Determine the [x, y] coordinate at the center of the cell enclosing the given text.  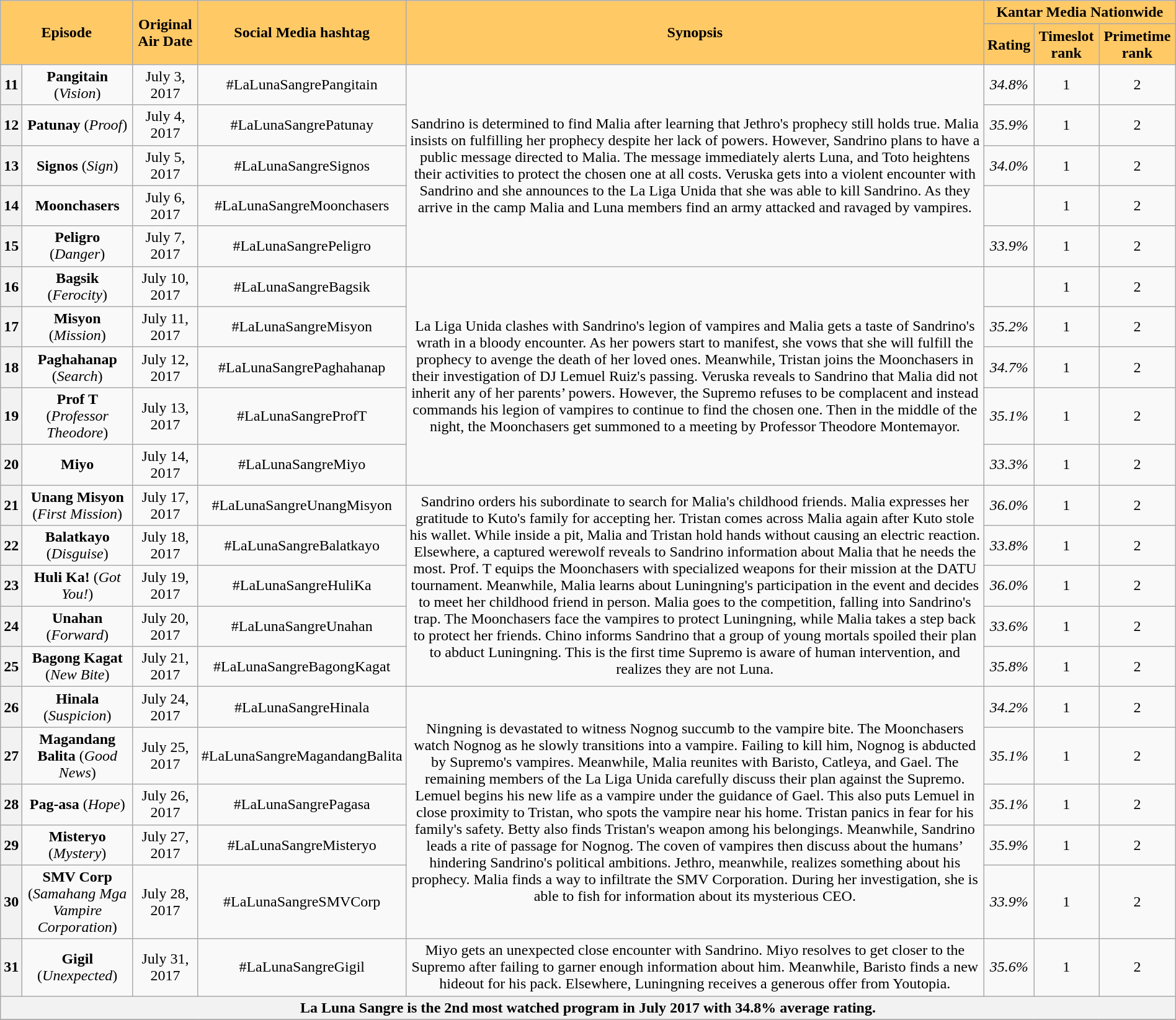
31 [11, 967]
#LaLunaSangrePaghahanap [301, 367]
SMV Corp (Samahang Mga Vampire Corporation) [78, 902]
Kantar Media Nationwide [1079, 12]
Hinala (Suspicion) [78, 707]
13 [11, 165]
Original Air Date [166, 32]
July 5, 2017 [166, 165]
34.0% [1009, 165]
#LaLunaSangrePangitain [301, 84]
Pag-asa (Hope) [78, 804]
July 12, 2017 [166, 367]
#LaLunaSangreGigil [301, 967]
20 [11, 464]
27 [11, 756]
#LaLunaSangreMoonchasers [301, 206]
Signos (Sign) [78, 165]
#LaLunaSangreUnahan [301, 627]
29 [11, 845]
17 [11, 326]
33.6% [1009, 627]
34.8% [1009, 84]
July 27, 2017 [166, 845]
Patunay (Proof) [78, 125]
Magandang Balita (Good News) [78, 756]
Timeslot rank [1067, 45]
Balatkayo (Disguise) [78, 546]
21 [11, 505]
Rating [1009, 45]
33.3% [1009, 464]
#LaLunaSangrePeligro [301, 246]
26 [11, 707]
#LaLunaSangreMisyon [301, 326]
12 [11, 125]
Gigil (Unexpected) [78, 967]
July 31, 2017 [166, 967]
14 [11, 206]
11 [11, 84]
Miyo [78, 464]
#LaLunaSangrePatunay [301, 125]
19 [11, 416]
#LaLunaSangreMagandangBalita [301, 756]
Peligro (Danger) [78, 246]
Moonchasers [78, 206]
Paghahanap (Search) [78, 367]
34.2% [1009, 707]
July 6, 2017 [166, 206]
July 19, 2017 [166, 586]
Social Media hashtag [301, 32]
22 [11, 546]
35.6% [1009, 967]
July 11, 2017 [166, 326]
July 4, 2017 [166, 125]
#LaLunaSangreUnangMisyon [301, 505]
July 17, 2017 [166, 505]
La Luna Sangre is the 2nd most watched program in July 2017 with 34.8% average rating. [588, 1008]
July 26, 2017 [166, 804]
Bagong Kagat (New Bite) [78, 666]
Prof T (Professor Theodore) [78, 416]
Synopsis [695, 32]
July 3, 2017 [166, 84]
Misteryo (Mystery) [78, 845]
#LaLunaSangreBagsik [301, 287]
#LaLunaSangreBagongKagat [301, 666]
Pangitain (Vision) [78, 84]
July 14, 2017 [166, 464]
#LaLunaSangreMiyo [301, 464]
July 24, 2017 [166, 707]
24 [11, 627]
Huli Ka! (Got You!) [78, 586]
30 [11, 902]
July 21, 2017 [166, 666]
July 18, 2017 [166, 546]
25 [11, 666]
July 20, 2017 [166, 627]
28 [11, 804]
#LaLunaSangreProfT [301, 416]
July 10, 2017 [166, 287]
#LaLunaSangreHuliKa [301, 586]
#LaLunaSangreHinala [301, 707]
Unang Misyon (First Mission) [78, 505]
#LaLunaSangreBalatkayo [301, 546]
#LaLunaSangrePagasa [301, 804]
July 7, 2017 [166, 246]
18 [11, 367]
July 25, 2017 [166, 756]
July 28, 2017 [166, 902]
#LaLunaSangreSMVCorp [301, 902]
July 13, 2017 [166, 416]
35.2% [1009, 326]
Episode [67, 32]
Unahan (Forward) [78, 627]
33.8% [1009, 546]
#LaLunaSangreMisteryo [301, 845]
Misyon (Mission) [78, 326]
Bagsik (Ferocity) [78, 287]
23 [11, 586]
16 [11, 287]
34.7% [1009, 367]
Primetime rank [1138, 45]
#LaLunaSangreSignos [301, 165]
15 [11, 246]
35.8% [1009, 666]
